Extract the [x, y] coordinate from the center of the cell holding the provided text.  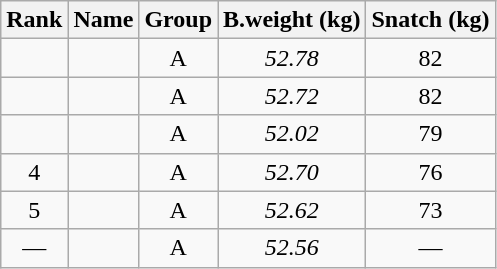
Rank [34, 20]
52.02 [292, 134]
52.78 [292, 58]
52.56 [292, 248]
4 [34, 172]
5 [34, 210]
B.weight (kg) [292, 20]
52.72 [292, 96]
Group [178, 20]
79 [430, 134]
76 [430, 172]
52.70 [292, 172]
52.62 [292, 210]
73 [430, 210]
Name [104, 20]
Snatch (kg) [430, 20]
